Provide the [x, y] coordinate of the cell's center where the given text is located.  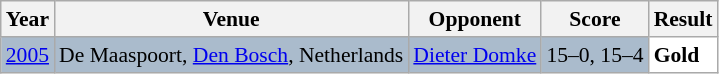
De Maaspoort, Den Bosch, Netherlands [231, 55]
Opponent [474, 19]
Result [684, 19]
Score [594, 19]
Gold [684, 55]
2005 [28, 55]
Year [28, 19]
Dieter Domke [474, 55]
Venue [231, 19]
15–0, 15–4 [594, 55]
